Return (x, y) of the center of cell containing provided text 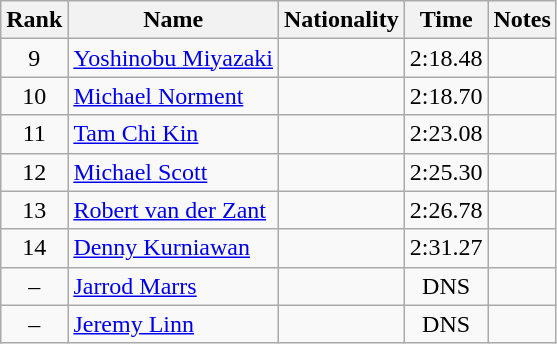
2:31.27 (446, 248)
10 (34, 96)
2:25.30 (446, 172)
2:23.08 (446, 134)
Yoshinobu Miyazaki (174, 58)
13 (34, 210)
11 (34, 134)
12 (34, 172)
Jeremy Linn (174, 324)
Tam Chi Kin (174, 134)
Time (446, 20)
Denny Kurniawan (174, 248)
Name (174, 20)
2:26.78 (446, 210)
2:18.48 (446, 58)
Rank (34, 20)
Robert van der Zant (174, 210)
Michael Scott (174, 172)
Notes (522, 20)
Jarrod Marrs (174, 286)
9 (34, 58)
2:18.70 (446, 96)
14 (34, 248)
Nationality (341, 20)
Michael Norment (174, 96)
